Return the [x, y] coordinate for the center point of the cell that contains the specified text.  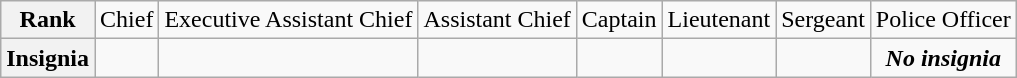
Chief [127, 20]
Rank [48, 20]
Insignia [48, 58]
Captain [619, 20]
Lieutenant [719, 20]
Assistant Chief [497, 20]
Police Officer [943, 20]
Executive Assistant Chief [288, 20]
No insignia [943, 58]
Sergeant [824, 20]
